Extract the (x, y) coordinate from the center of the cell holding the provided text.  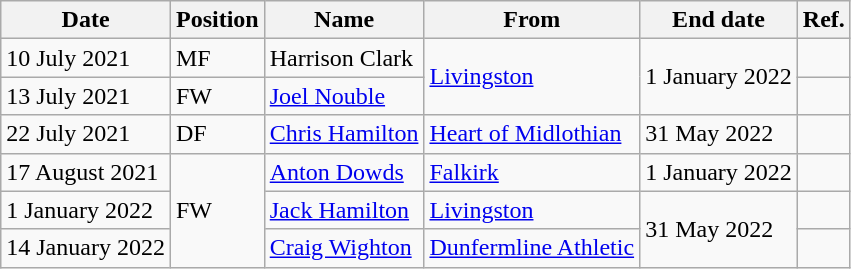
10 July 2021 (86, 58)
13 July 2021 (86, 96)
Falkirk (532, 172)
Date (86, 20)
Craig Wighton (344, 248)
DF (217, 134)
17 August 2021 (86, 172)
Anton Dowds (344, 172)
Ref. (824, 20)
Heart of Midlothian (532, 134)
Chris Hamilton (344, 134)
End date (719, 20)
Jack Hamilton (344, 210)
MF (217, 58)
Name (344, 20)
Dunfermline Athletic (532, 248)
22 July 2021 (86, 134)
14 January 2022 (86, 248)
Joel Nouble (344, 96)
Harrison Clark (344, 58)
Position (217, 20)
From (532, 20)
